For the text-containing cell, return its midpoint in (X, Y) coordinate format. 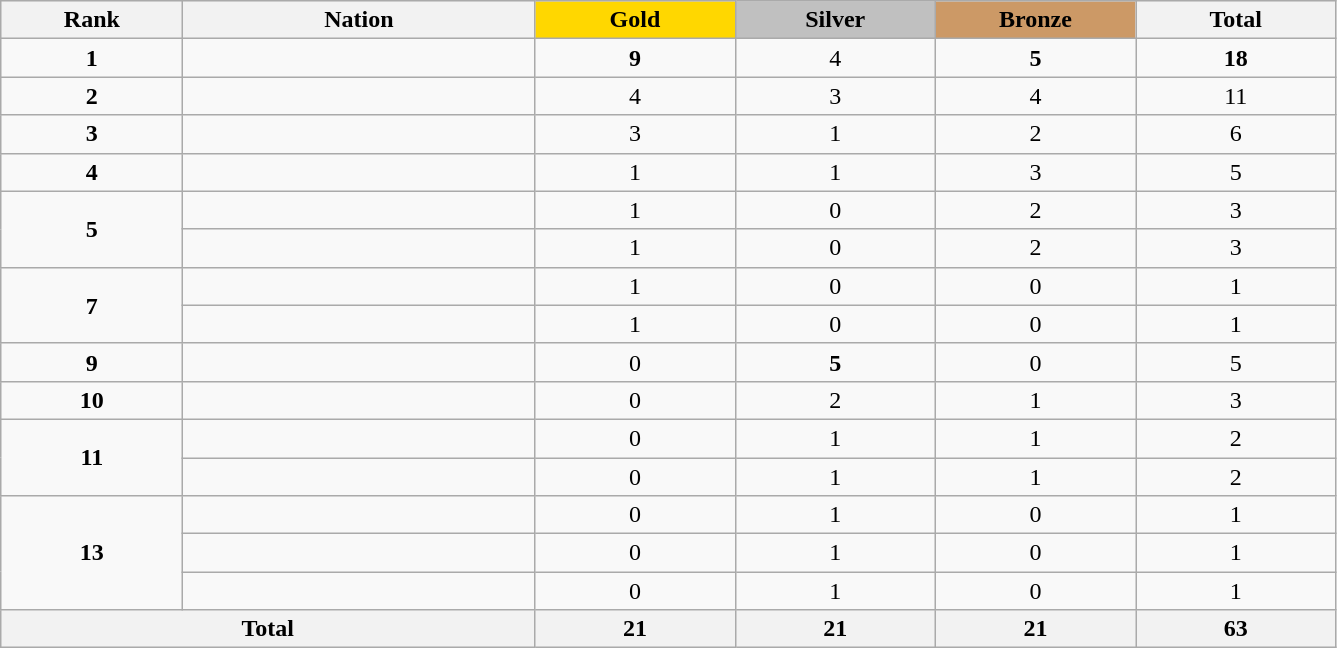
10 (92, 400)
Silver (835, 20)
Bronze (1035, 20)
6 (1236, 134)
Rank (92, 20)
Nation (359, 20)
7 (92, 305)
13 (92, 553)
Gold (635, 20)
63 (1236, 629)
18 (1236, 58)
